Identify which cell holds the provided text, then report its (X, Y) central coordinate. 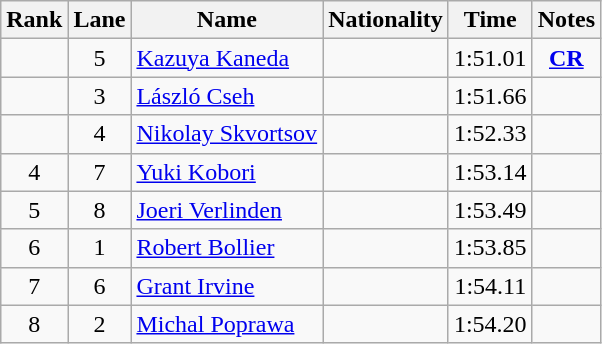
1:53.49 (490, 210)
Lane (100, 20)
Kazuya Kaneda (227, 58)
Rank (34, 20)
2 (100, 324)
1:53.14 (490, 172)
1:54.20 (490, 324)
Nikolay Skvortsov (227, 134)
Time (490, 20)
1:54.11 (490, 286)
1:51.66 (490, 96)
Yuki Kobori (227, 172)
1:53.85 (490, 248)
Grant Irvine (227, 286)
1 (100, 248)
CR (566, 58)
Joeri Verlinden (227, 210)
1:52.33 (490, 134)
Nationality (386, 20)
Michal Poprawa (227, 324)
Notes (566, 20)
3 (100, 96)
Robert Bollier (227, 248)
László Cseh (227, 96)
1:51.01 (490, 58)
Name (227, 20)
